Search for the cell housing the specified text and yield its (X, Y) center coordinate. 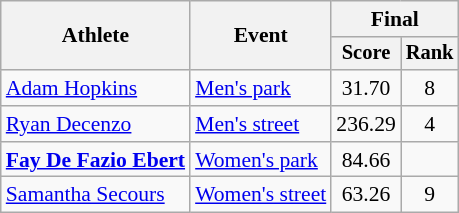
Men's street (260, 124)
Women's park (260, 160)
236.29 (366, 124)
Event (260, 36)
Adam Hopkins (96, 88)
31.70 (366, 88)
Ryan Decenzo (96, 124)
84.66 (366, 160)
Score (366, 54)
Women's street (260, 195)
4 (430, 124)
9 (430, 195)
8 (430, 88)
Men's park (260, 88)
Rank (430, 54)
Final (394, 19)
Samantha Secours (96, 195)
Athlete (96, 36)
63.26 (366, 195)
Fay De Fazio Ebert (96, 160)
